Detect which cell encompasses the target text, then output its (x, y) center coordinate. 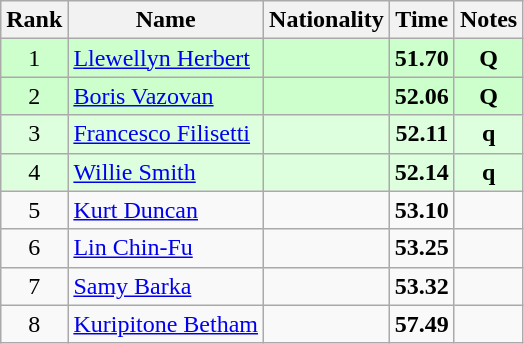
53.32 (422, 286)
Nationality (327, 20)
1 (34, 58)
52.11 (422, 134)
53.25 (422, 248)
Name (166, 20)
52.06 (422, 96)
52.14 (422, 172)
Boris Vazovan (166, 96)
7 (34, 286)
51.70 (422, 58)
5 (34, 210)
Samy Barka (166, 286)
Time (422, 20)
57.49 (422, 324)
Rank (34, 20)
Kuripitone Betham (166, 324)
4 (34, 172)
Notes (488, 20)
Francesco Filisetti (166, 134)
3 (34, 134)
Kurt Duncan (166, 210)
Willie Smith (166, 172)
2 (34, 96)
Lin Chin-Fu (166, 248)
8 (34, 324)
53.10 (422, 210)
6 (34, 248)
Llewellyn Herbert (166, 58)
